Return (x, y) of the center of cell containing provided text 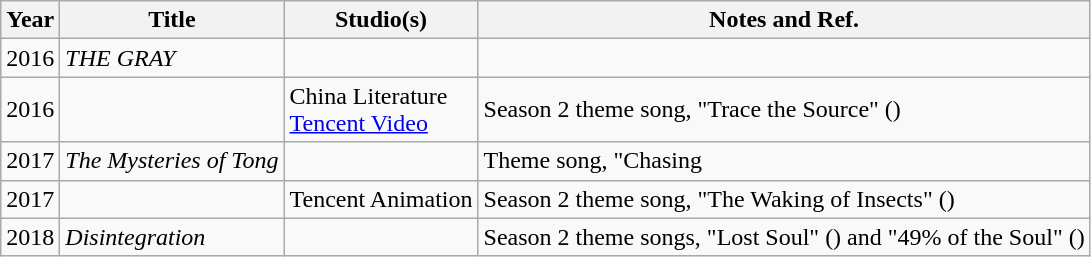
Notes and Ref. (784, 20)
Disintegration (172, 237)
Season 2 theme songs, "Lost Soul" () and "49% of the Soul" () (784, 237)
Title (172, 20)
Season 2 theme song, "Trace the Source" () (784, 110)
Year (30, 20)
Tencent Animation (381, 199)
Season 2 theme song, "The Waking of Insects" () (784, 199)
THE GRAY (172, 58)
Theme song, "Chasing (784, 161)
Studio(s) (381, 20)
2018 (30, 237)
China LiteratureTencent Video (381, 110)
The Mysteries of Tong (172, 161)
